Capture the cell that displays the provided text and extract its (x, y) central coordinate. 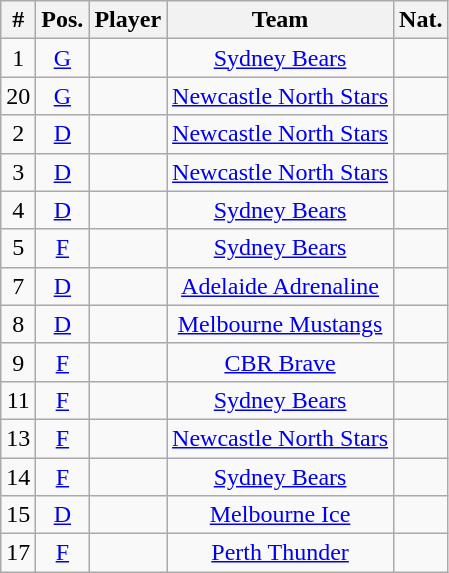
7 (18, 286)
Pos. (62, 20)
Team (280, 20)
8 (18, 324)
4 (18, 210)
11 (18, 400)
2 (18, 134)
Melbourne Ice (280, 515)
Adelaide Adrenaline (280, 286)
1 (18, 58)
Player (128, 20)
Perth Thunder (280, 553)
# (18, 20)
Melbourne Mustangs (280, 324)
3 (18, 172)
13 (18, 438)
9 (18, 362)
20 (18, 96)
Nat. (421, 20)
17 (18, 553)
15 (18, 515)
CBR Brave (280, 362)
5 (18, 248)
14 (18, 477)
